For the text-containing cell, return its midpoint in [X, Y] coordinate format. 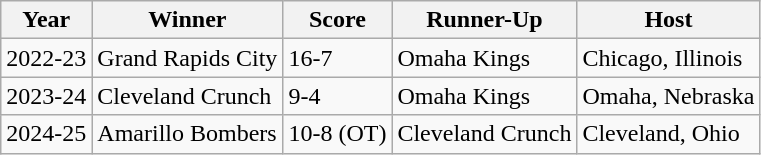
9-4 [338, 96]
2022-23 [46, 58]
16-7 [338, 58]
Omaha, Nebraska [668, 96]
2023-24 [46, 96]
Host [668, 20]
Year [46, 20]
2024-25 [46, 134]
Amarillo Bombers [188, 134]
10-8 (OT) [338, 134]
Runner-Up [484, 20]
Score [338, 20]
Chicago, Illinois [668, 58]
Winner [188, 20]
Cleveland, Ohio [668, 134]
Grand Rapids City [188, 58]
